Return (x, y) of the center of cell containing provided text 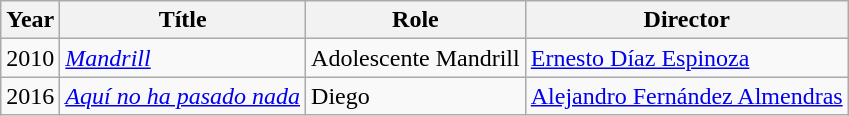
Director (686, 20)
2010 (30, 58)
Diego (416, 96)
Role (416, 20)
Mandrill (183, 58)
Ernesto Díaz Espinoza (686, 58)
2016 (30, 96)
Títle (183, 20)
Year (30, 20)
Adolescente Mandrill (416, 58)
Aquí no ha pasado nada (183, 96)
Alejandro Fernández Almendras (686, 96)
